Find where the given text appears and provide that cell's center as [x, y] coordinate. 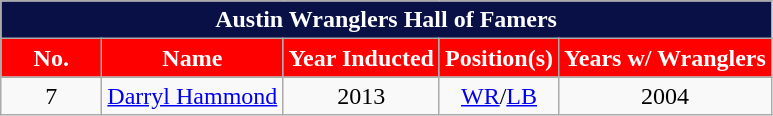
Darryl Hammond [192, 96]
2004 [666, 96]
No. [52, 58]
Year Inducted [362, 58]
WR/LB [498, 96]
Years w/ Wranglers [666, 58]
2013 [362, 96]
7 [52, 96]
Name [192, 58]
Austin Wranglers Hall of Famers [386, 20]
Position(s) [498, 58]
